Detect which cell encompasses the target text, then output its (X, Y) center coordinate. 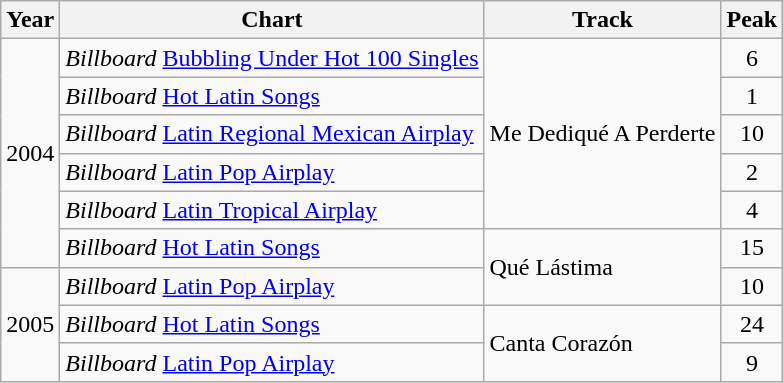
Qué Lástima (602, 267)
6 (752, 58)
1 (752, 96)
Year (30, 20)
2005 (30, 324)
Chart (272, 20)
24 (752, 324)
Me Dediqué A Perderte (602, 134)
Billboard Bubbling Under Hot 100 Singles (272, 58)
Track (602, 20)
9 (752, 362)
Peak (752, 20)
4 (752, 210)
2004 (30, 153)
Billboard Latin Tropical Airplay (272, 210)
2 (752, 172)
15 (752, 248)
Canta Corazón (602, 343)
Billboard Latin Regional Mexican Airplay (272, 134)
